Return the (x, y) coordinate for the center point of the cell that contains the specified text.  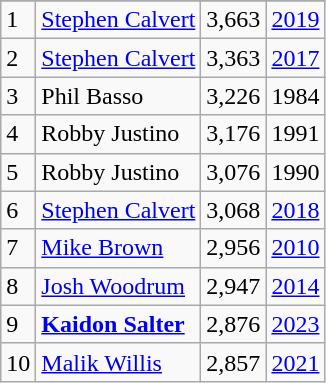
1990 (296, 172)
2 (18, 58)
Mike Brown (118, 248)
2021 (296, 362)
Malik Willis (118, 362)
3 (18, 96)
1991 (296, 134)
2018 (296, 210)
3,068 (234, 210)
2,947 (234, 286)
2019 (296, 20)
6 (18, 210)
8 (18, 286)
3,226 (234, 96)
1984 (296, 96)
2023 (296, 324)
1 (18, 20)
5 (18, 172)
3,363 (234, 58)
3,076 (234, 172)
9 (18, 324)
4 (18, 134)
10 (18, 362)
2,876 (234, 324)
2010 (296, 248)
Josh Woodrum (118, 286)
Kaidon Salter (118, 324)
3,176 (234, 134)
2,857 (234, 362)
Phil Basso (118, 96)
2017 (296, 58)
2014 (296, 286)
2,956 (234, 248)
3,663 (234, 20)
7 (18, 248)
